Output the (x, y) coordinate of the center of the cell containing the given text.  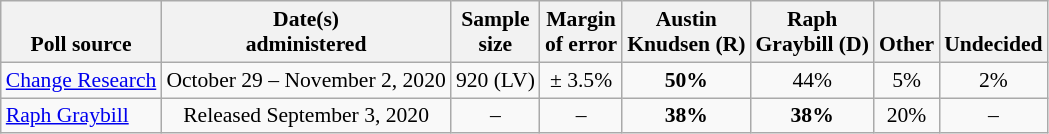
± 3.5% (581, 80)
Poll source (82, 32)
October 29 – November 2, 2020 (306, 80)
AustinKnudsen (R) (686, 32)
920 (LV) (496, 80)
50% (686, 80)
Change Research (82, 80)
2% (993, 80)
Date(s)administered (306, 32)
44% (812, 80)
Other (906, 32)
Undecided (993, 32)
Marginof error (581, 32)
RaphGraybill (D) (812, 32)
Released September 3, 2020 (306, 116)
Samplesize (496, 32)
5% (906, 80)
20% (906, 116)
Raph Graybill (82, 116)
